Pinpoint the cell where the given text exists, returning its [X, Y] midpoint coordinate. 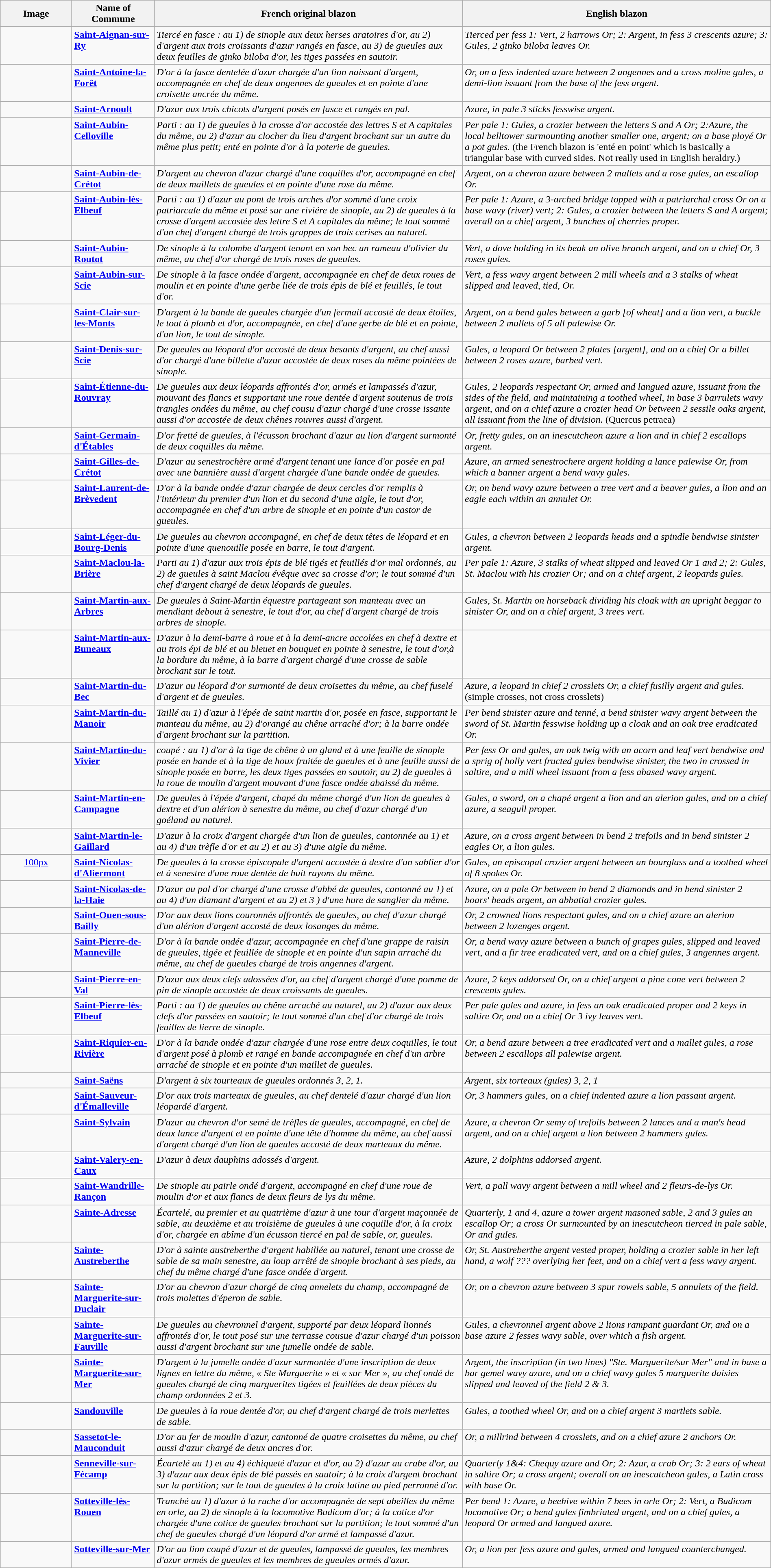
Saint-Sylvain [113, 1133]
Azure, a leopard in chief 2 crosslets Or, a chief fusilly argent and gules. (simple crosses, not cross crosslets) [616, 692]
Saint-Martin-le-Gaillard [113, 841]
Saint-Aubin-lès-Elbeuf [113, 216]
Sassetot-le-Mauconduit [113, 1442]
Or, fretty gules, on an inescutcheon azure a lion and in chief 2 escallops argent. [616, 441]
Gules, a leopard Or between 2 plates [argent], and on a chief Or a billet between 2 roses azure, barbed vert. [616, 360]
Gules, a sword, on a chapé argent a lion and an alerion gules, and on a chief azure, a seagull proper. [616, 809]
D'azur aux deux clefs adossées d'or, au chef d'argent chargé d'une pomme de pin de sinople accostée de deux croissants de gueules. [309, 984]
D'azur au léopard d'or surmonté de deux croisettes du même, au chef fuselé d'argent et de gueules. [309, 692]
De sinople au pairle ondé d'argent, accompagné en chef d'une roue de moulin d'or et aux flancs de deux fleurs de lys du même. [309, 1192]
Gules, an episcopal crozier argent between an hourglass and a toothed wheel of 8 spokes Or. [616, 867]
Saint-Aubin-de-Crétot [113, 179]
Azure, an armed senestrochere argent holding a lance palewise Or, from which a banner argent a bend wavy gules. [616, 467]
Gules, a chevron between 2 leopards heads and a spindle bendwise sinister argent. [616, 542]
English blazon [616, 14]
Gules, a chevronnel argent above 2 lions rampant guardant Or, and on a base azure 2 fesses wavy sable, over which a fish argent. [616, 1336]
D'azur au senestrochère armé d'argent tenant une lance d'or posée en pal avec une bannière aussi d'argent chargée d'une bande ondée de gueules. [309, 467]
Senneville-sur-Fécamp [113, 1474]
Argent, on a chevron azure between 2 mallets and a rose gules, an escallop Or. [616, 179]
Gules, St. Martin on horseback dividing his cloak with an upright beggar to sinister Or, and on a chief argent, 3 trees vert. [616, 611]
Per pale gules and azure, in fess an oak eradicated proper and 2 keys in saltire Or, and on a chief Or 3 ivy leaves vert. [616, 1016]
Vert, a fess wavy argent between 2 mill wheels and a 3 stalks of wheat slipped and leaved, tied, Or. [616, 285]
Sainte-Adresse [113, 1223]
100px [36, 867]
Saint-Aubin-sur-Scie [113, 285]
Tierced per fess 1: Vert, 2 harrows Or; 2: Argent, in fess 3 crescents azure; 3: Gules, 2 ginko biloba leaves Or. [616, 46]
Sainte-Marguerite-sur-Fauville [113, 1336]
Or, 2 crowned lions respectant gules, and on a chief azure an alerion between 2 lozenges argent. [616, 920]
Saint-Martin-aux-Arbres [113, 611]
Saint-Martin-du-Bec [113, 692]
Saint-Arnoult [113, 109]
Saint-Aignan-sur-Ry [113, 46]
D'or au lion coupé d'azur et de gueules, lampassé de gueules, les membres d'azur armés de gueules et les membres de gueules armés d'azur. [309, 1555]
Gules, a toothed wheel Or, and on a chief argent 3 martlets sable. [616, 1416]
De gueules à la crosse épiscopale d'argent accostée à dextre d'un sablier d'or et à senestre d'une roue dentée de huit rayons du même. [309, 867]
Or, 3 hammers gules, on a chief indented azure a lion passant argent. [616, 1101]
Saint-Laurent-de-Brèvedent [113, 505]
Azure, 2 keys addorsed Or, on a chief argent a pine cone vert between 2 crescents gules. [616, 984]
Saint-Léger-du-Bourg-Denis [113, 542]
Saint-Étienne-du-Rouvray [113, 403]
Saint-Nicolas-de-la-Haie [113, 894]
De gueules à la roue dentée d'or, au chef d'argent chargé de trois merlettes de sable. [309, 1416]
D'or au fer de moulin d'azur, cantonné de quatre croisettes du même, au chef aussi d'azur chargé de deux ancres d'or. [309, 1442]
Saint-Martin-du-Manoir [113, 723]
De gueules au chevron accompagné, en chef de deux têtes de léopard et en pointe d'une quenouille posée en barre, le tout d'argent. [309, 542]
Or, on a fess indented azure between 2 angennes and a cross moline gules, a demi-lion issuant from the base of the fess argent. [616, 83]
Saint-Martin-en-Campagne [113, 809]
Saint-Pierre-de-Manneville [113, 952]
Azure, on a cross argent between in bend 2 trefoils and in bend sinister 2 eagles Or, a lion gules. [616, 841]
Saint-Sauveur-d'Émalleville [113, 1101]
Saint-Martin-aux-Buneaux [113, 654]
D'azur à deux dauphins adossés d'argent. [309, 1165]
Saint-Aubin-Celloville [113, 141]
D'or au chevron d'azur chargé de cinq annelets du champ, accompagné de trois molettes d'éperon de sable. [309, 1298]
D'azur à la croix d'argent chargée d'un lion de gueules, cantonnée au 1) et au 4) d'un trèfle d'or et au 2) et au 3) d'une aigle du même. [309, 841]
Saint-Gilles-de-Crétot [113, 467]
Saint-Pierre-en-Val [113, 984]
De sinople à la colombe d'argent tenant en son bec un rameau d'olivier du même, au chef d'or chargé de trois roses de gueules. [309, 254]
Sotteville-sur-Mer [113, 1555]
Saint-Germain-d'Étables [113, 441]
D'or aux trois marteaux de gueules, au chef dentelé d'azur chargé d'un lion léopardé d'argent. [309, 1101]
Or, on a chevron azure between 3 spur rowels sable, 5 annulets of the field. [616, 1298]
Saint-Clair-sur-les-Monts [113, 323]
Saint-Denis-sur-Scie [113, 360]
Vert, a dove holding in its beak an olive branch argent, and on a chief Or, 3 roses gules. [616, 254]
Saint-Aubin-Routot [113, 254]
Azure, in pale 3 sticks fesswise argent. [616, 109]
Saint-Riquier-en-Rivière [113, 1054]
Or, on bend wavy azure between a tree vert and a beaver gules, a lion and an eagle each within an annulet Or. [616, 505]
Argent, six torteaux (gules) 3, 2, 1 [616, 1080]
Name of Commune [113, 14]
Image [36, 14]
Azure, 2 dolphins addorsed argent. [616, 1165]
Saint-Saëns [113, 1080]
D'or fretté de gueules, à l'écusson brochant d'azur au lion d'argent surmonté de deux coquilles du même. [309, 441]
D'or aux deux lions couronnés affrontés de gueules, au chef d'azur chargé d'un alérion d'argent accosté de deux losanges du même. [309, 920]
Saint-Ouen-sous-Bailly [113, 920]
D'azur aux trois chicots d'argent posés en fasce et rangés en pal. [309, 109]
Sainte-Marguerite-sur-Mer [113, 1379]
Sandouville [113, 1416]
Saint-Valery-en-Caux [113, 1165]
French original blazon [309, 14]
Argent, on a bend gules between a garb [of wheat] and a lion vert, a buckle between 2 mullets of 5 all palewise Or. [616, 323]
Saint-Nicolas-d'Aliermont [113, 867]
Or, a bend azure between a tree eradicated vert and a mallet gules, a rose between 2 escallops all palewise argent. [616, 1054]
Saint-Antoine-la-Forêt [113, 83]
Sainte-Austreberthe [113, 1261]
Vert, a pall wavy argent between a mill wheel and 2 fleurs-de-lys Or. [616, 1192]
Or, a lion per fess azure and gules, armed and langued counterchanged. [616, 1555]
Saint-Pierre-lès-Elbeuf [113, 1016]
Azure, a chevron Or semy of trefoils between 2 lances and a man's head argent, and on a chief argent a lion between 2 hammers gules. [616, 1133]
Saint-Wandrille-Rançon [113, 1192]
Sainte-Marguerite-sur-Duclair [113, 1298]
Sotteville-lès-Rouen [113, 1518]
D'argent au chevron d'azur chargé d'une coquilles d'or, accompagné en chef de deux maillets de gueules et en pointe d'une rose du même. [309, 179]
D'argent à six tourteaux de gueules ordonnés 3, 2, 1. [309, 1080]
Saint-Maclou-la-Brière [113, 574]
Saint-Martin-du-Vivier [113, 767]
Azure, on a pale Or between in bend 2 diamonds and in bend sinister 2 boars' heads argent, an abbatial crozier gules. [616, 894]
Or, a millrind between 4 crosslets, and on a chief azure 2 anchors Or. [616, 1442]
